Extract the (X, Y) coordinate from the center of the cell holding the provided text.  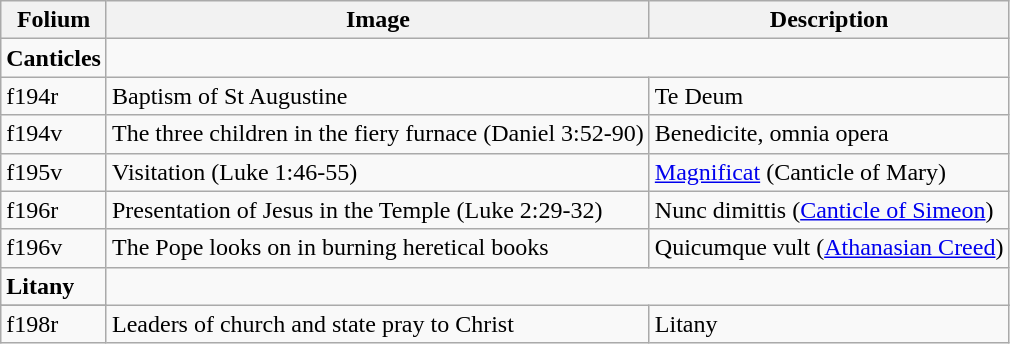
Folium (54, 20)
Benedicite, omnia opera (829, 134)
f196v (54, 248)
Leaders of church and state pray to Christ (378, 324)
f196r (54, 210)
f198r (54, 324)
Canticles (54, 58)
Visitation (Luke 1:46-55) (378, 172)
f194v (54, 134)
The Pope looks on in burning heretical books (378, 248)
The three children in the fiery furnace (Daniel 3:52-90) (378, 134)
Te Deum (829, 96)
f195v (54, 172)
Presentation of Jesus in the Temple (Luke 2:29-32) (378, 210)
Baptism of St Augustine (378, 96)
Magnificat (Canticle of Mary) (829, 172)
f194r (54, 96)
Image (378, 20)
Nunc dimittis (Canticle of Simeon) (829, 210)
Description (829, 20)
Quicumque vult (Athanasian Creed) (829, 248)
